Find where the given text appears and provide that cell's center as [X, Y] coordinate. 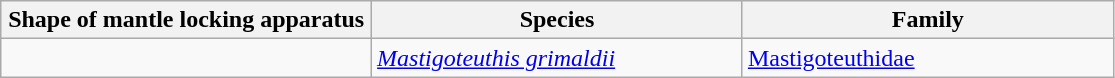
Mastigoteuthis grimaldii [558, 58]
Shape of mantle locking apparatus [186, 20]
Species [558, 20]
Mastigoteuthidae [928, 58]
Family [928, 20]
